Determine the (X, Y) coordinate at the center of the cell enclosing the given text.  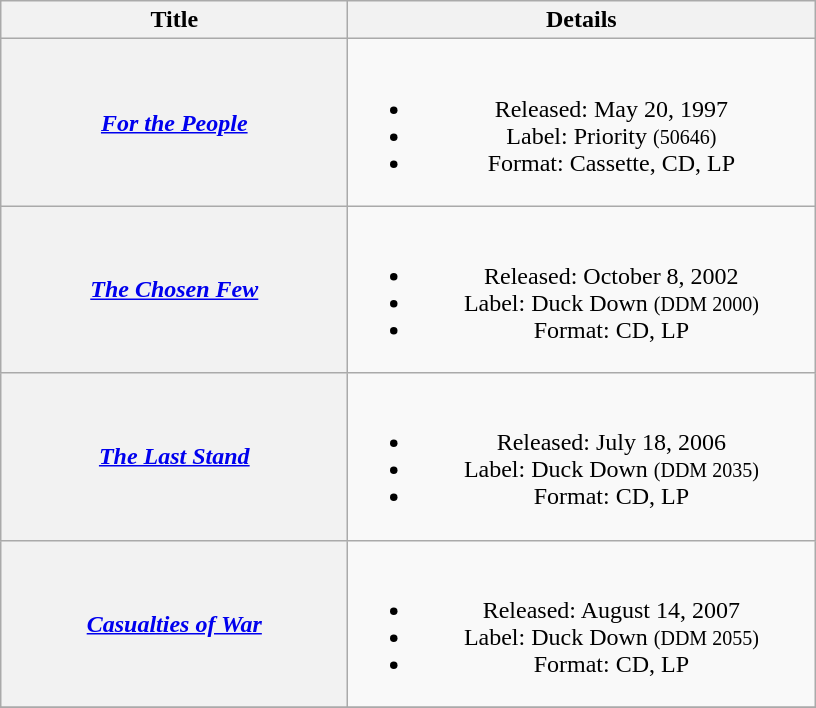
The Chosen Few (174, 290)
Released: July 18, 2006Label: Duck Down (DDM 2035)Format: CD, LP (582, 456)
Details (582, 20)
Released: August 14, 2007Label: Duck Down (DDM 2055)Format: CD, LP (582, 624)
Title (174, 20)
Casualties of War (174, 624)
For the People (174, 122)
Released: May 20, 1997Label: Priority (50646)Format: Cassette, CD, LP (582, 122)
Released: October 8, 2002Label: Duck Down (DDM 2000)Format: CD, LP (582, 290)
The Last Stand (174, 456)
